Extract the [x, y] coordinate from the center of the cell holding the provided text.  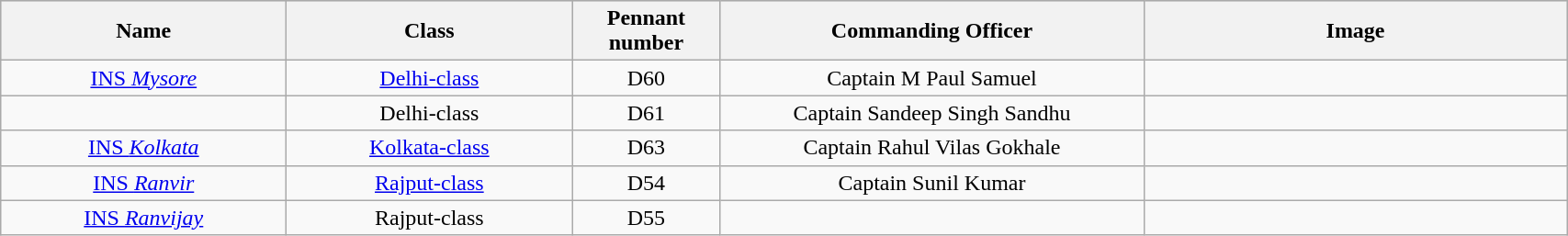
D61 [647, 113]
Captain Rahul Vilas Gokhale [931, 148]
Pennant number [647, 31]
INS Kolkata [143, 148]
D55 [647, 218]
INS Ranvir [143, 183]
Captain M Paul Samuel [931, 78]
Captain Sunil Kumar [931, 183]
D54 [647, 183]
D63 [647, 148]
Commanding Officer [931, 31]
Class [430, 31]
INS Ranvijay [143, 218]
Captain Sandeep Singh Sandhu [931, 113]
Name [143, 31]
INS Mysore [143, 78]
Image [1356, 31]
Kolkata-class [430, 148]
D60 [647, 78]
